Extract the [x, y] coordinate from the center of the cell holding the provided text.  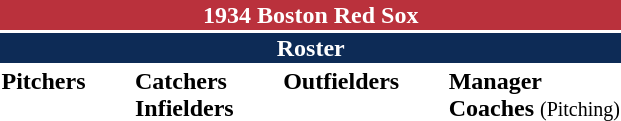
1934 Boston Red Sox [310, 15]
Roster [310, 48]
